Search for the cell housing the specified text and yield its (x, y) center coordinate. 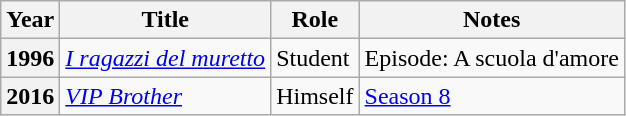
Himself (315, 96)
1996 (30, 58)
VIP Brother (166, 96)
Episode: A scuola d'amore (492, 58)
Title (166, 20)
Student (315, 58)
Notes (492, 20)
Role (315, 20)
I ragazzi del muretto (166, 58)
Season 8 (492, 96)
Year (30, 20)
2016 (30, 96)
